For the text-containing cell, return its midpoint in (X, Y) coordinate format. 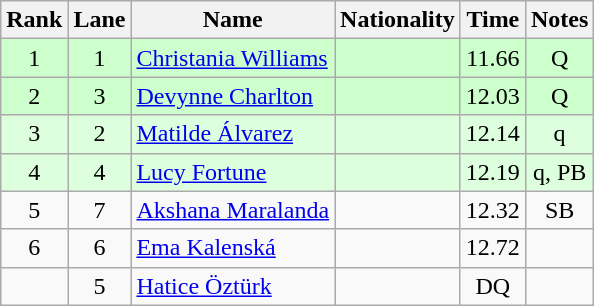
q, PB (559, 172)
12.14 (492, 134)
Matilde Álvarez (233, 134)
Lane (100, 20)
Christania Williams (233, 58)
Akshana Maralanda (233, 210)
Devynne Charlton (233, 96)
q (559, 134)
Notes (559, 20)
12.32 (492, 210)
DQ (492, 286)
Hatice Öztürk (233, 286)
12.03 (492, 96)
Ema Kalenská (233, 248)
11.66 (492, 58)
Lucy Fortune (233, 172)
12.72 (492, 248)
Name (233, 20)
SB (559, 210)
Rank (34, 20)
12.19 (492, 172)
Nationality (398, 20)
7 (100, 210)
Time (492, 20)
